Extract the (X, Y) coordinate from the center of the cell holding the provided text.  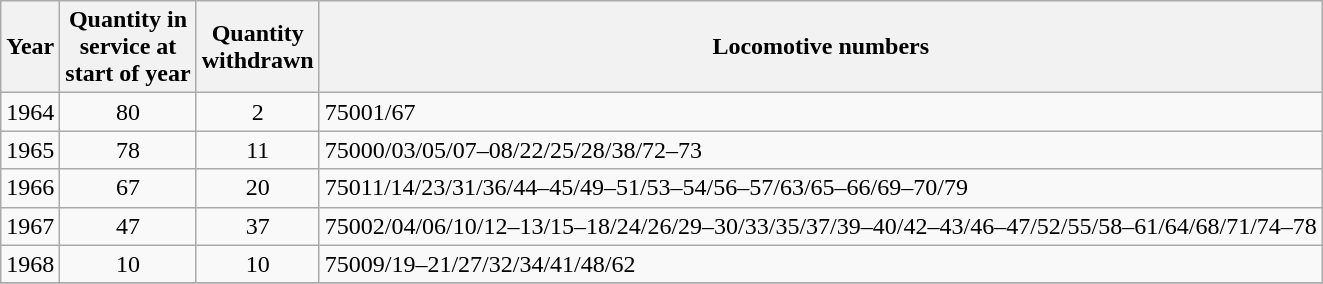
75009/19–21/27/32/34/41/48/62 (820, 264)
75000/03/05/07–08/22/25/28/38/72–73 (820, 150)
1967 (30, 226)
Quantity inservice atstart of year (128, 47)
67 (128, 188)
Year (30, 47)
1965 (30, 150)
2 (258, 112)
75001/67 (820, 112)
75002/04/06/10/12–13/15–18/24/26/29–30/33/35/37/39–40/42–43/46–47/52/55/58–61/64/68/71/74–78 (820, 226)
80 (128, 112)
78 (128, 150)
Quantitywithdrawn (258, 47)
1966 (30, 188)
1964 (30, 112)
47 (128, 226)
20 (258, 188)
75011/14/23/31/36/44–45/49–51/53–54/56–57/63/65–66/69–70/79 (820, 188)
37 (258, 226)
11 (258, 150)
Locomotive numbers (820, 47)
1968 (30, 264)
